Search for the cell housing the specified text and yield its (x, y) center coordinate. 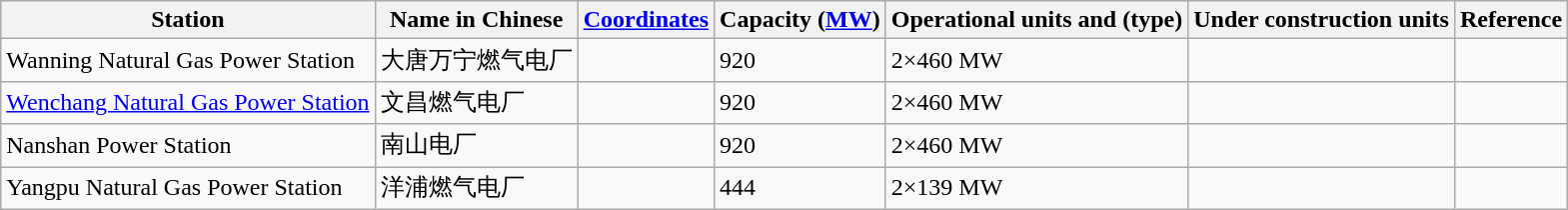
Capacity (MW) (800, 20)
Coordinates (646, 20)
Nanshan Power Station (188, 146)
南山电厂 (476, 146)
Station (188, 20)
Under construction units (1321, 20)
Wenchang Natural Gas Power Station (188, 102)
Wanning Natural Gas Power Station (188, 60)
Operational units and (type) (1036, 20)
洋浦燃气电厂 (476, 188)
Reference (1511, 20)
444 (800, 188)
Name in Chinese (476, 20)
Yangpu Natural Gas Power Station (188, 188)
文昌燃气电厂 (476, 102)
大唐万宁燃气电厂 (476, 60)
2×139 MW (1036, 188)
